Locate the cell with the specified text and output its [x, y] center coordinate. 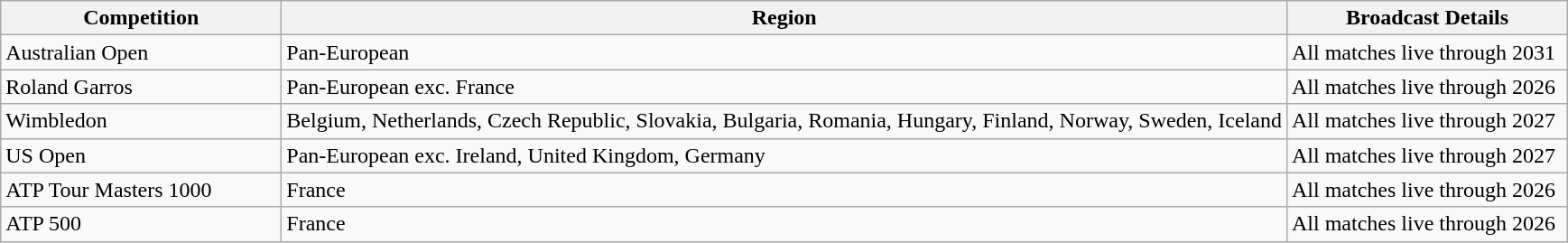
Pan-European [784, 52]
ATP 500 [141, 224]
ATP Tour Masters 1000 [141, 190]
Competition [141, 18]
Region [784, 18]
Australian Open [141, 52]
Broadcast Details [1426, 18]
All matches live through 2031 [1426, 52]
Pan-European exc. France [784, 87]
US Open [141, 155]
Pan-European exc. Ireland, United Kingdom, Germany [784, 155]
Belgium, Netherlands, Czech Republic, Slovakia, Bulgaria, Romania, Hungary, Finland, Norway, Sweden, Iceland [784, 121]
Wimbledon [141, 121]
Roland Garros [141, 87]
